From the cell containing the given text, extract its center point as [X, Y] coordinate. 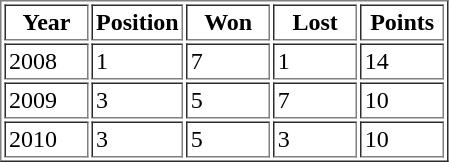
Points [402, 22]
Lost [315, 22]
Won [228, 22]
2010 [46, 140]
2008 [46, 62]
Year [46, 22]
Position [138, 22]
14 [402, 62]
2009 [46, 100]
